Return the [x, y] coordinate for the center point of the cell that contains the specified text.  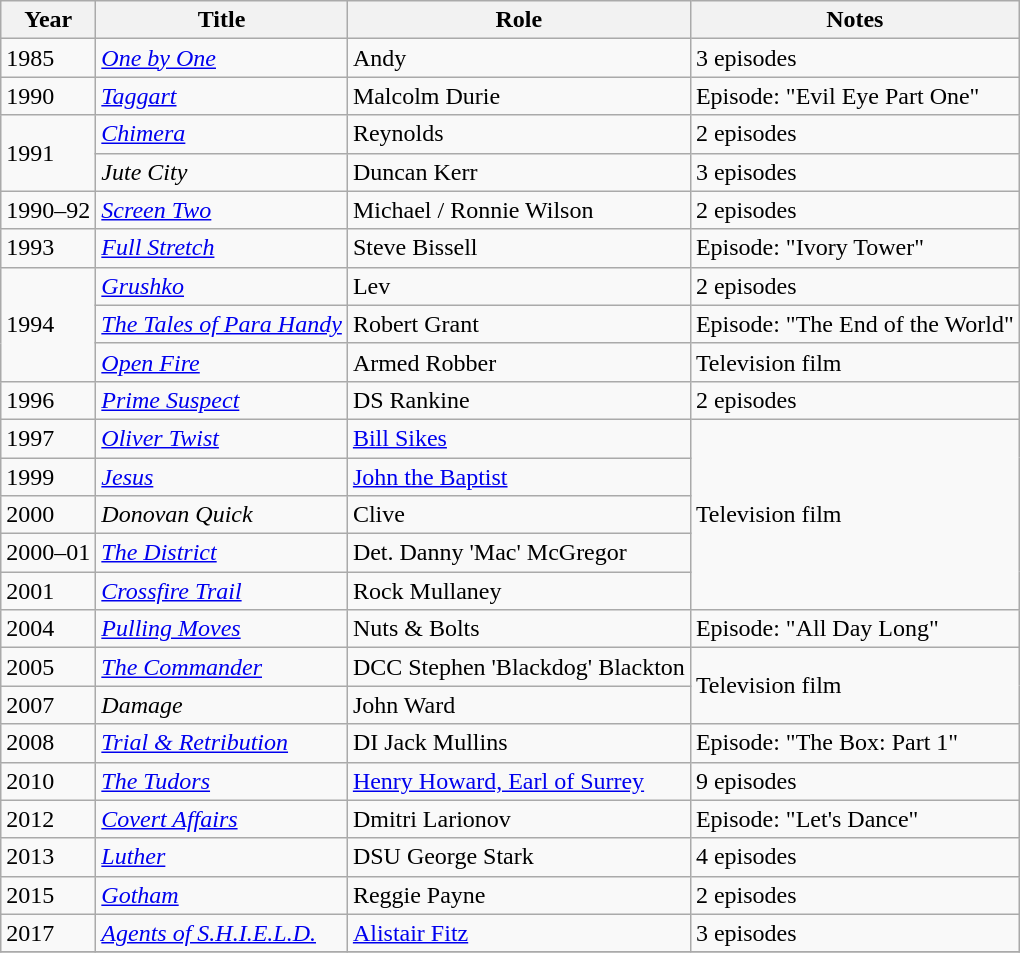
9 episodes [854, 781]
The Commander [222, 667]
Det. Danny 'Mac' McGregor [518, 553]
Prime Suspect [222, 400]
Title [222, 20]
1997 [48, 438]
1991 [48, 153]
DCC Stephen 'Blackdog' Blackton [518, 667]
Henry Howard, Earl of Surrey [518, 781]
Duncan Kerr [518, 172]
Dmitri Larionov [518, 819]
John Ward [518, 705]
Nuts & Bolts [518, 629]
2013 [48, 857]
Clive [518, 515]
Andy [518, 58]
2015 [48, 895]
1990–92 [48, 210]
Damage [222, 705]
Gotham [222, 895]
Bill Sikes [518, 438]
Grushko [222, 286]
Role [518, 20]
DS Rankine [518, 400]
Alistair Fitz [518, 933]
Episode: "Let's Dance" [854, 819]
The District [222, 553]
4 episodes [854, 857]
Luther [222, 857]
Donovan Quick [222, 515]
Full Stretch [222, 248]
The Tales of Para Handy [222, 324]
2008 [48, 743]
Jute City [222, 172]
2017 [48, 933]
1994 [48, 324]
Michael / Ronnie Wilson [518, 210]
2007 [48, 705]
DI Jack Mullins [518, 743]
One by One [222, 58]
Taggart [222, 96]
2004 [48, 629]
2001 [48, 591]
1999 [48, 477]
Covert Affairs [222, 819]
Jesus [222, 477]
1996 [48, 400]
DSU George Stark [518, 857]
Rock Mullaney [518, 591]
Reynolds [518, 134]
Pulling Moves [222, 629]
Episode: "The End of the World" [854, 324]
Reggie Payne [518, 895]
Episode: "Evil Eye Part One" [854, 96]
Robert Grant [518, 324]
Episode: "Ivory Tower" [854, 248]
Episode: "All Day Long" [854, 629]
Year [48, 20]
Armed Robber [518, 362]
Notes [854, 20]
Screen Two [222, 210]
2005 [48, 667]
John the Baptist [518, 477]
1985 [48, 58]
Malcolm Durie [518, 96]
Agents of S.H.I.E.L.D. [222, 933]
The Tudors [222, 781]
Lev [518, 286]
Trial & Retribution [222, 743]
2012 [48, 819]
2010 [48, 781]
1990 [48, 96]
Oliver Twist [222, 438]
2000–01 [48, 553]
Crossfire Trail [222, 591]
Chimera [222, 134]
Open Fire [222, 362]
Episode: "The Box: Part 1" [854, 743]
2000 [48, 515]
Steve Bissell [518, 248]
1993 [48, 248]
